For the text-containing cell, return its midpoint in [X, Y] coordinate format. 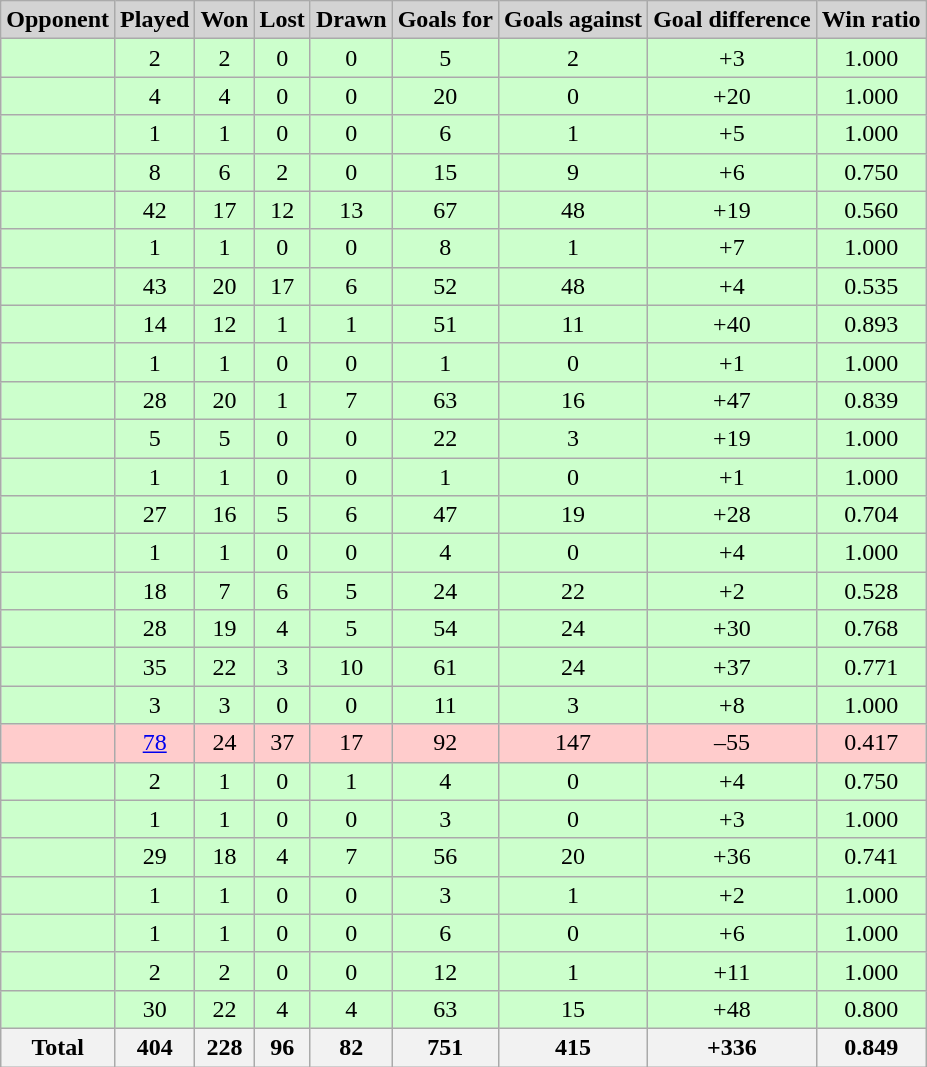
+36 [732, 857]
Won [224, 20]
0.768 [871, 629]
29 [155, 857]
43 [155, 286]
30 [155, 1009]
+28 [732, 515]
0.800 [871, 1009]
Total [58, 1047]
0.849 [871, 1047]
+20 [732, 96]
67 [445, 210]
27 [155, 515]
Goals against [574, 20]
Drawn [351, 20]
10 [351, 667]
+47 [732, 400]
0.528 [871, 591]
0.560 [871, 210]
0.741 [871, 857]
0.771 [871, 667]
61 [445, 667]
0.417 [871, 743]
0.535 [871, 286]
14 [155, 324]
13 [351, 210]
+5 [732, 134]
52 [445, 286]
42 [155, 210]
Played [155, 20]
147 [574, 743]
Lost [282, 20]
54 [445, 629]
+336 [732, 1047]
+40 [732, 324]
78 [155, 743]
92 [445, 743]
0.839 [871, 400]
35 [155, 667]
Opponent [58, 20]
+7 [732, 248]
Goal difference [732, 20]
+37 [732, 667]
415 [574, 1047]
+8 [732, 705]
+30 [732, 629]
82 [351, 1047]
51 [445, 324]
+48 [732, 1009]
47 [445, 515]
Win ratio [871, 20]
751 [445, 1047]
228 [224, 1047]
Goals for [445, 20]
96 [282, 1047]
56 [445, 857]
9 [574, 172]
+11 [732, 971]
–55 [732, 743]
0.893 [871, 324]
0.704 [871, 515]
37 [282, 743]
404 [155, 1047]
